Locate the cell with the specified text and output its (X, Y) center coordinate. 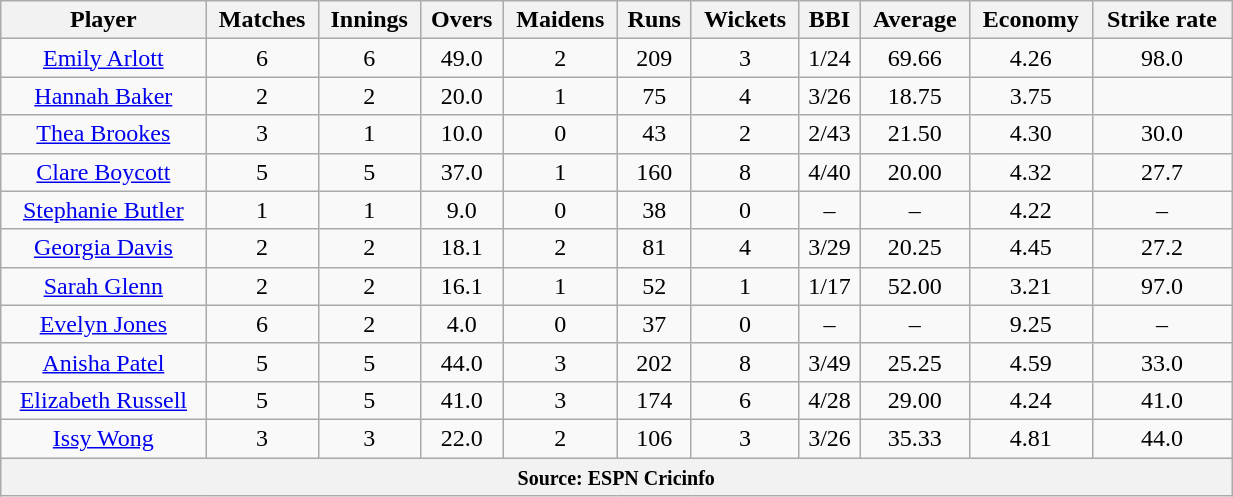
75 (654, 96)
30.0 (1162, 134)
69.66 (914, 58)
Overs (462, 20)
37.0 (462, 172)
81 (654, 248)
4.45 (1030, 248)
Source: ESPN Cricinfo (616, 477)
Evelyn Jones (104, 324)
3/49 (830, 362)
209 (654, 58)
18.1 (462, 248)
21.50 (914, 134)
3/29 (830, 248)
Strike rate (1162, 20)
33.0 (1162, 362)
43 (654, 134)
9.25 (1030, 324)
Matches (262, 20)
35.33 (914, 438)
20.0 (462, 96)
Innings (369, 20)
27.2 (1162, 248)
Runs (654, 20)
22.0 (462, 438)
2/43 (830, 134)
BBI (830, 20)
52.00 (914, 286)
1/24 (830, 58)
Hannah Baker (104, 96)
Stephanie Butler (104, 210)
Issy Wong (104, 438)
49.0 (462, 58)
10.0 (462, 134)
1/17 (830, 286)
4/28 (830, 400)
Average (914, 20)
Wickets (744, 20)
20.00 (914, 172)
4.32 (1030, 172)
97.0 (1162, 286)
4.59 (1030, 362)
Thea Brookes (104, 134)
18.75 (914, 96)
16.1 (462, 286)
52 (654, 286)
29.00 (914, 400)
20.25 (914, 248)
4.26 (1030, 58)
202 (654, 362)
4.30 (1030, 134)
Maidens (560, 20)
Sarah Glenn (104, 286)
Economy (1030, 20)
9.0 (462, 210)
Anisha Patel (104, 362)
174 (654, 400)
4.24 (1030, 400)
160 (654, 172)
98.0 (1162, 58)
4/40 (830, 172)
Georgia Davis (104, 248)
4.81 (1030, 438)
Elizabeth Russell (104, 400)
27.7 (1162, 172)
4.0 (462, 324)
106 (654, 438)
Emily Arlott (104, 58)
3.21 (1030, 286)
25.25 (914, 362)
38 (654, 210)
3.75 (1030, 96)
Player (104, 20)
Clare Boycott (104, 172)
37 (654, 324)
4.22 (1030, 210)
